Return the (x, y) coordinate for the center point of the cell that contains the specified text.  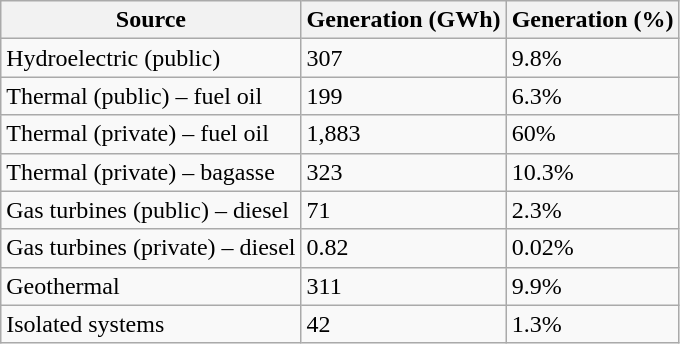
Thermal (private) – bagasse (151, 172)
Generation (%) (592, 20)
10.3% (592, 172)
323 (404, 172)
Gas turbines (private) – diesel (151, 248)
1,883 (404, 134)
42 (404, 324)
9.8% (592, 58)
307 (404, 58)
Gas turbines (public) – diesel (151, 210)
0.02% (592, 248)
1.3% (592, 324)
6.3% (592, 96)
Source (151, 20)
2.3% (592, 210)
71 (404, 210)
Thermal (public) – fuel oil (151, 96)
60% (592, 134)
Geothermal (151, 286)
Hydroelectric (public) (151, 58)
0.82 (404, 248)
311 (404, 286)
Isolated systems (151, 324)
Generation (GWh) (404, 20)
199 (404, 96)
9.9% (592, 286)
Thermal (private) – fuel oil (151, 134)
